Identify which cell holds the provided text, then report its [X, Y] central coordinate. 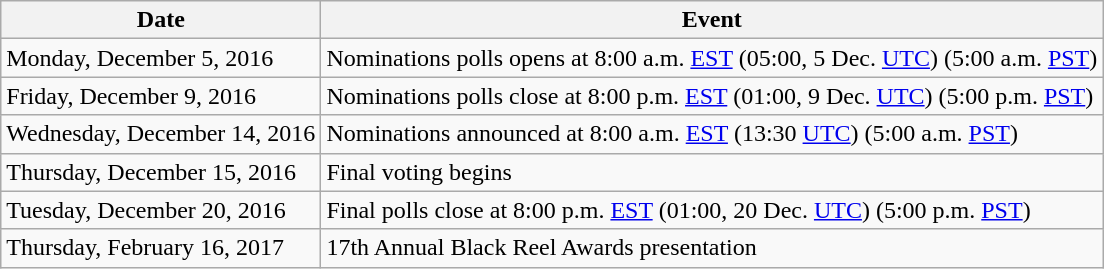
Final voting begins [712, 172]
Date [161, 20]
Thursday, February 16, 2017 [161, 248]
Event [712, 20]
17th Annual Black Reel Awards presentation [712, 248]
Wednesday, December 14, 2016 [161, 134]
Tuesday, December 20, 2016 [161, 210]
Final polls close at 8:00 p.m. EST (01:00, 20 Dec. UTC) (5:00 p.m. PST) [712, 210]
Nominations announced at 8:00 a.m. EST (13:30 UTC) (5:00 a.m. PST) [712, 134]
Thursday, December 15, 2016 [161, 172]
Nominations polls opens at 8:00 a.m. EST (05:00, 5 Dec. UTC) (5:00 a.m. PST) [712, 58]
Friday, December 9, 2016 [161, 96]
Monday, December 5, 2016 [161, 58]
Nominations polls close at 8:00 p.m. EST (01:00, 9 Dec. UTC) (5:00 p.m. PST) [712, 96]
